Search for the cell housing the specified text and yield its (X, Y) center coordinate. 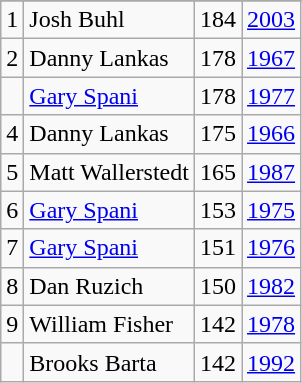
4 (12, 134)
2 (12, 58)
6 (12, 210)
Brooks Barta (110, 362)
5 (12, 172)
1987 (272, 172)
Josh Buhl (110, 20)
184 (218, 20)
1 (12, 20)
150 (218, 286)
175 (218, 134)
1982 (272, 286)
1976 (272, 248)
1966 (272, 134)
1967 (272, 58)
William Fisher (110, 324)
2003 (272, 20)
153 (218, 210)
1975 (272, 210)
7 (12, 248)
165 (218, 172)
1977 (272, 96)
1978 (272, 324)
9 (12, 324)
8 (12, 286)
1992 (272, 362)
151 (218, 248)
Matt Wallerstedt (110, 172)
Dan Ruzich (110, 286)
